From the cell containing the given text, extract its center point as (x, y) coordinate. 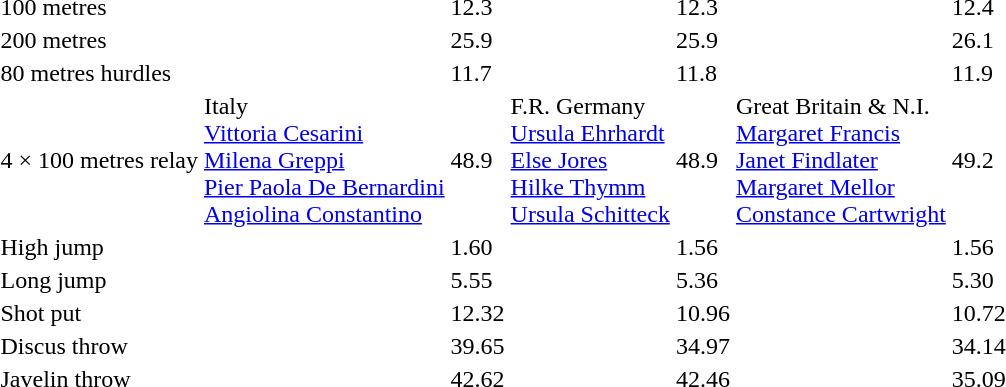
5.36 (702, 280)
11.7 (478, 73)
Great Britain & N.I.Margaret FrancisJanet FindlaterMargaret MellorConstance Cartwright (840, 160)
F.R. GermanyUrsula EhrhardtElse JoresHilke ThymmUrsula Schitteck (590, 160)
11.8 (702, 73)
10.96 (702, 313)
1.60 (478, 247)
34.97 (702, 346)
1.56 (702, 247)
39.65 (478, 346)
12.32 (478, 313)
5.55 (478, 280)
ItalyVittoria CesariniMilena GreppiPier Paola De BernardiniAngiolina Constantino (324, 160)
